From the cell containing the given text, extract its center point as (x, y) coordinate. 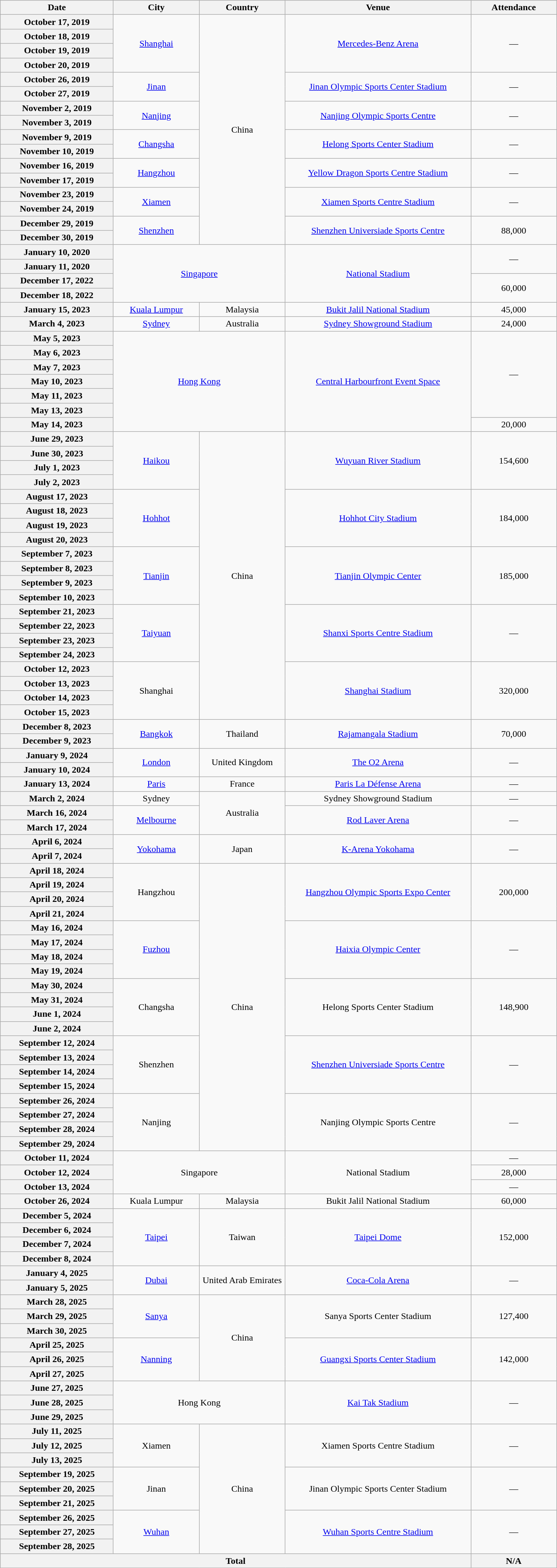
October 17, 2019 (57, 22)
Melbourne (157, 820)
October 27, 2019 (57, 94)
Paris (157, 784)
September 15, 2024 (57, 1086)
October 13, 2023 (57, 683)
Taiwan (242, 1237)
May 17, 2024 (57, 942)
Hohhot (157, 518)
October 11, 2024 (57, 1158)
December 8, 2023 (57, 727)
148,900 (514, 1007)
January 4, 2025 (57, 1273)
Sanya Sports Center Stadium (378, 1316)
April 7, 2024 (57, 856)
June 27, 2025 (57, 1388)
October 12, 2023 (57, 669)
Tianjin Olympic Center (378, 575)
September 27, 2024 (57, 1115)
Dubai (157, 1280)
October 12, 2024 (57, 1172)
November 24, 2019 (57, 209)
October 26, 2019 (57, 79)
August 19, 2023 (57, 525)
November 17, 2019 (57, 180)
December 17, 2022 (57, 281)
March 30, 2025 (57, 1330)
Sanya (157, 1316)
September 29, 2024 (57, 1144)
Date (57, 8)
November 9, 2019 (57, 137)
April 27, 2025 (57, 1374)
May 6, 2023 (57, 353)
Tianjin (157, 575)
September 19, 2025 (57, 1474)
152,000 (514, 1237)
184,000 (514, 518)
September 21, 2023 (57, 611)
April 18, 2024 (57, 870)
September 22, 2023 (57, 626)
August 20, 2023 (57, 540)
June 29, 2025 (57, 1417)
April 6, 2024 (57, 841)
Nanning (157, 1359)
Venue (378, 8)
France (242, 784)
April 19, 2024 (57, 885)
December 9, 2023 (57, 741)
City (157, 8)
May 31, 2024 (57, 1000)
September 24, 2023 (57, 655)
Rod Laver Arena (378, 820)
70,000 (514, 734)
April 20, 2024 (57, 899)
September 10, 2023 (57, 597)
Mercedes-Benz Arena (378, 43)
December 8, 2024 (57, 1259)
September 8, 2023 (57, 568)
November 3, 2019 (57, 122)
Yokohama (157, 849)
June 30, 2023 (57, 453)
May 11, 2023 (57, 396)
March 28, 2025 (57, 1302)
September 21, 2025 (57, 1503)
May 10, 2023 (57, 381)
45,000 (514, 309)
November 16, 2019 (57, 165)
July 1, 2023 (57, 468)
185,000 (514, 575)
Shanghai Stadium (378, 691)
Bangkok (157, 734)
December 6, 2024 (57, 1230)
Haikou (157, 461)
July 12, 2025 (57, 1446)
January 10, 2024 (57, 770)
January 11, 2020 (57, 266)
June 29, 2023 (57, 439)
March 17, 2024 (57, 827)
Total (236, 1561)
K-Arena Yokohama (378, 849)
December 18, 2022 (57, 295)
May 7, 2023 (57, 367)
London (157, 762)
January 13, 2024 (57, 784)
October 15, 2023 (57, 712)
Haixia Olympic Center (378, 949)
December 30, 2019 (57, 238)
Yellow Dragon Sports Centre Stadium (378, 173)
April 25, 2025 (57, 1345)
July 11, 2025 (57, 1431)
November 2, 2019 (57, 108)
United Kingdom (242, 762)
June 2, 2024 (57, 1028)
September 27, 2025 (57, 1532)
Taipei Dome (378, 1237)
January 10, 2020 (57, 252)
Central Harbourfront Event Space (378, 381)
July 2, 2023 (57, 482)
Kai Tak Stadium (378, 1403)
Paris La Défense Arena (378, 784)
Japan (242, 849)
Hohhot City Stadium (378, 518)
88,000 (514, 230)
28,000 (514, 1172)
March 4, 2023 (57, 324)
September 9, 2023 (57, 583)
Thailand (242, 734)
October 19, 2019 (57, 51)
Wuhan (157, 1532)
154,600 (514, 461)
320,000 (514, 691)
January 5, 2025 (57, 1287)
October 13, 2024 (57, 1187)
United Arab Emirates (242, 1280)
Hangzhou Olympic Sports Expo Center (378, 892)
Rajamangala Stadium (378, 734)
September 28, 2025 (57, 1546)
May 5, 2023 (57, 338)
Country (242, 8)
Guangxi Sports Center Stadium (378, 1359)
September 13, 2024 (57, 1057)
May 30, 2024 (57, 985)
Fuzhou (157, 949)
September 28, 2024 (57, 1129)
May 14, 2023 (57, 425)
May 13, 2023 (57, 410)
September 12, 2024 (57, 1043)
October 18, 2019 (57, 36)
September 26, 2024 (57, 1101)
December 5, 2024 (57, 1215)
May 16, 2024 (57, 928)
June 28, 2025 (57, 1403)
December 7, 2024 (57, 1244)
Wuyuan River Stadium (378, 461)
September 14, 2024 (57, 1072)
September 20, 2025 (57, 1489)
142,000 (514, 1359)
October 20, 2019 (57, 65)
N/A (514, 1561)
May 19, 2024 (57, 971)
March 2, 2024 (57, 798)
24,000 (514, 324)
March 29, 2025 (57, 1316)
Wuhan Sports Centre Stadium (378, 1532)
November 10, 2019 (57, 151)
Taiyuan (157, 633)
Coca-Cola Arena (378, 1280)
20,000 (514, 425)
June 1, 2024 (57, 1014)
October 26, 2024 (57, 1201)
August 17, 2023 (57, 496)
Taipei (157, 1237)
September 26, 2025 (57, 1517)
October 14, 2023 (57, 698)
July 13, 2025 (57, 1460)
May 18, 2024 (57, 957)
March 16, 2024 (57, 813)
August 18, 2023 (57, 511)
December 29, 2019 (57, 223)
200,000 (514, 892)
November 23, 2019 (57, 195)
September 7, 2023 (57, 554)
September 23, 2023 (57, 640)
April 21, 2024 (57, 914)
Shanxi Sports Centre Stadium (378, 633)
April 26, 2025 (57, 1359)
The O2 Arena (378, 762)
January 15, 2023 (57, 309)
January 9, 2024 (57, 755)
127,400 (514, 1316)
Attendance (514, 8)
